Return (X, Y) of the center of cell containing provided text 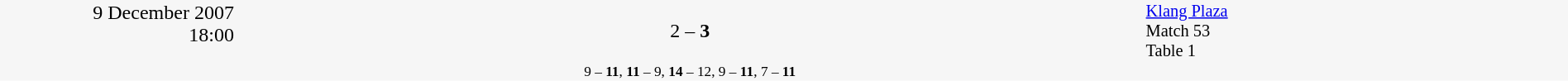
9 December 200718:00 (117, 40)
9 – 11, 11 – 9, 14 – 12, 9 – 11, 7 – 11 (690, 71)
Klang PlazaMatch 53Table 1 (1356, 31)
2 – 3 (690, 31)
